Locate the cell with the specified text and output its (X, Y) center coordinate. 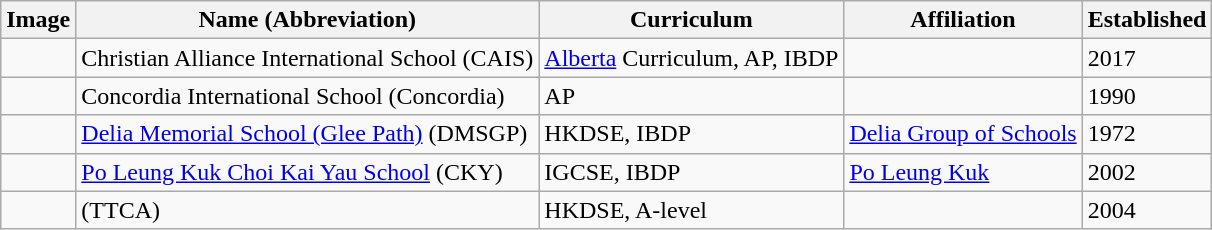
Curriculum (692, 20)
(TTCA) (308, 210)
HKDSE, A-level (692, 210)
2004 (1147, 210)
Affiliation (963, 20)
Po Leung Kuk Choi Kai Yau School (CKY) (308, 172)
Concordia International School (Concordia) (308, 96)
Alberta Curriculum, AP, IBDP (692, 58)
Delia Memorial School (Glee Path) (DMSGP) (308, 134)
1972 (1147, 134)
IGCSE, IBDP (692, 172)
2017 (1147, 58)
Christian Alliance International School (CAIS) (308, 58)
Image (38, 20)
1990 (1147, 96)
Name (Abbreviation) (308, 20)
2002 (1147, 172)
Established (1147, 20)
HKDSE, IBDP (692, 134)
Po Leung Kuk (963, 172)
Delia Group of Schools (963, 134)
AP (692, 96)
